Capture the cell that displays the provided text and extract its (X, Y) central coordinate. 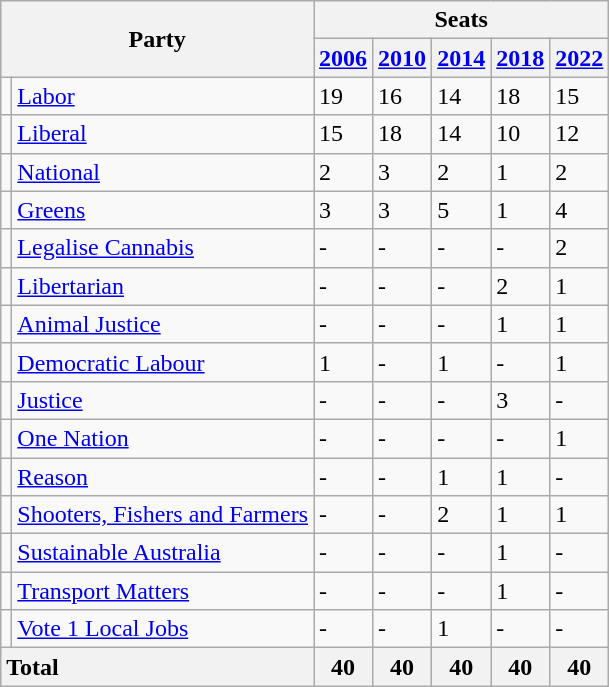
Vote 1 Local Jobs (163, 629)
5 (462, 210)
Reason (163, 477)
Liberal (163, 134)
Shooters, Fishers and Farmers (163, 515)
Libertarian (163, 286)
Greens (163, 210)
19 (344, 96)
Party (158, 39)
Total (158, 667)
Sustainable Australia (163, 553)
2022 (580, 58)
10 (520, 134)
One Nation (163, 438)
2010 (402, 58)
Labor (163, 96)
National (163, 172)
16 (402, 96)
Transport Matters (163, 591)
Legalise Cannabis (163, 248)
Seats (462, 20)
Democratic Labour (163, 362)
2006 (344, 58)
4 (580, 210)
2018 (520, 58)
Animal Justice (163, 324)
Justice (163, 400)
2014 (462, 58)
12 (580, 134)
